Find where the given text appears and provide that cell's center as (x, y) coordinate. 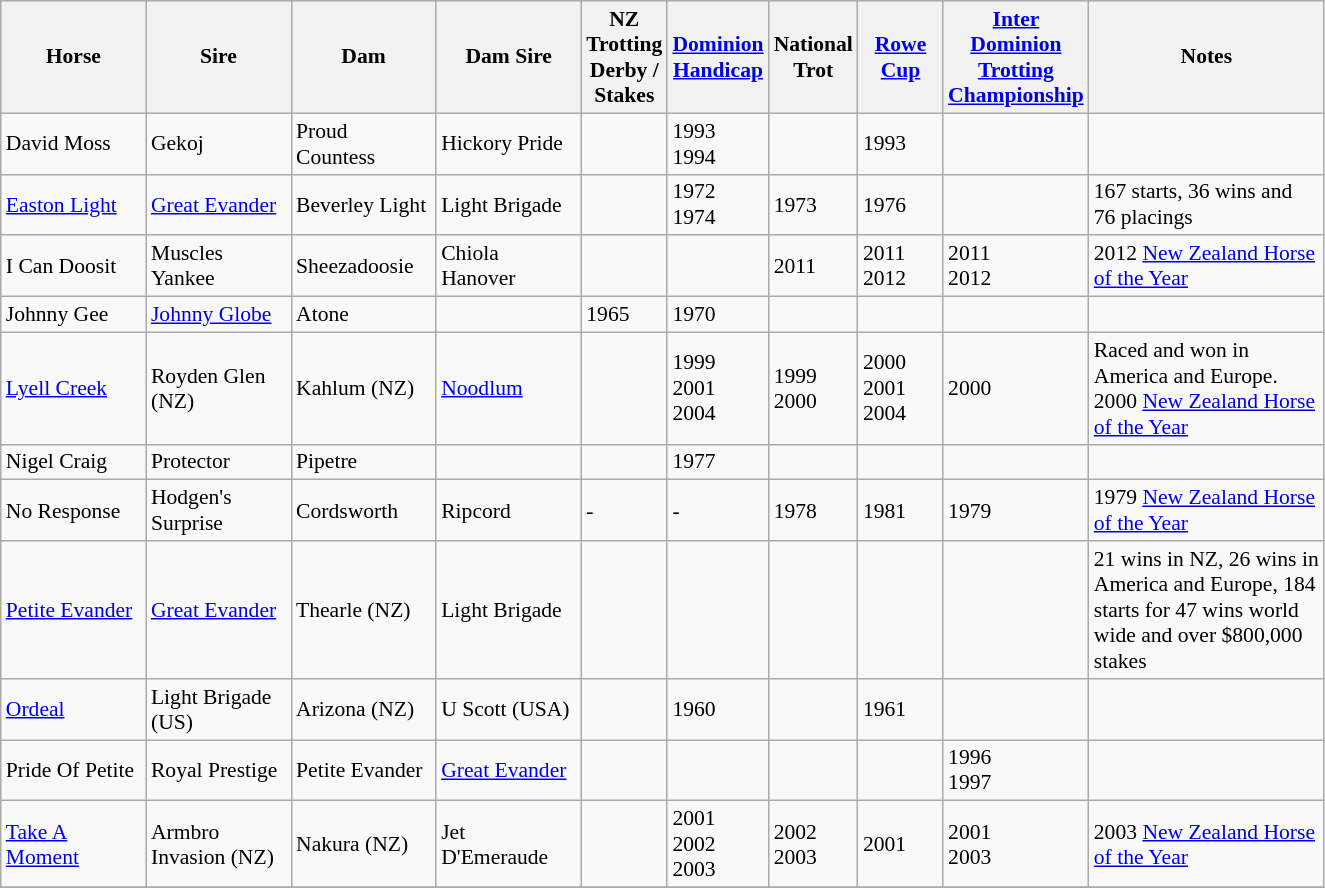
2003 New Zealand Horse of the Year (1206, 844)
1977 (718, 462)
1970 (718, 315)
Arizona (NZ) (364, 710)
Cordsworth (364, 510)
Hickory Pride (508, 144)
1981 (900, 510)
Royden Glen (NZ) (218, 388)
1979 (1016, 510)
Kahlum (NZ) (364, 388)
2001 (900, 844)
167 starts, 36 wins and 76 placings (1206, 204)
Royal Prestige (218, 770)
1996 1997 (1016, 770)
Nigel Craig (74, 462)
2001 2002 2003 (718, 844)
David Moss (74, 144)
21 wins in NZ, 26 wins in America and Europe, 184 starts for 47 wins world wide and over $800,000 stakes (1206, 610)
1979 New Zealand Horse of the Year (1206, 510)
2011 2012 (1016, 266)
Lyell Creek (74, 388)
NZ Trotting Derby / Stakes (624, 57)
Jet D'Emeraude (508, 844)
1976 (900, 204)
2012 New Zealand Horse of the Year (1206, 266)
Atone (364, 315)
Dam (364, 57)
Proud Countess (364, 144)
1978 (814, 510)
Armbro Invasion (NZ) (218, 844)
Hodgen's Surprise (218, 510)
Rowe Cup (900, 57)
2000 2001 2004 (900, 388)
No Response (74, 510)
Thearle (NZ) (364, 610)
Protector (218, 462)
19992001 2004 (718, 388)
Easton Light (74, 204)
Raced and won in America and Europe. 2000 New Zealand Horse of the Year (1206, 388)
Ordeal (74, 710)
Johnny Gee (74, 315)
National Trot (814, 57)
U Scott (USA) (508, 710)
Take A Moment (74, 844)
2011 (814, 266)
Pride Of Petite (74, 770)
20112012 (900, 266)
Notes (1206, 57)
1993 (900, 144)
Inter Dominion Trotting Championship (1016, 57)
I Can Doosit (74, 266)
1960 (718, 710)
Muscles Yankee (218, 266)
Dam Sire (508, 57)
Chiola Hanover (508, 266)
Ripcord (508, 510)
2002 2003 (814, 844)
Dominion Handicap (718, 57)
1973 (814, 204)
19992000 (814, 388)
Nakura (NZ) (364, 844)
Noodlum (508, 388)
2000 (1016, 388)
1972 1974 (718, 204)
Light Brigade (US) (218, 710)
Horse (74, 57)
1993 1994 (718, 144)
Beverley Light (364, 204)
Pipetre (364, 462)
Sire (218, 57)
Sheezadoosie (364, 266)
1965 (624, 315)
1961 (900, 710)
2001 2003 (1016, 844)
Johnny Globe (218, 315)
Gekoj (218, 144)
